Pinpoint the cell where the given text exists, returning its [X, Y] midpoint coordinate. 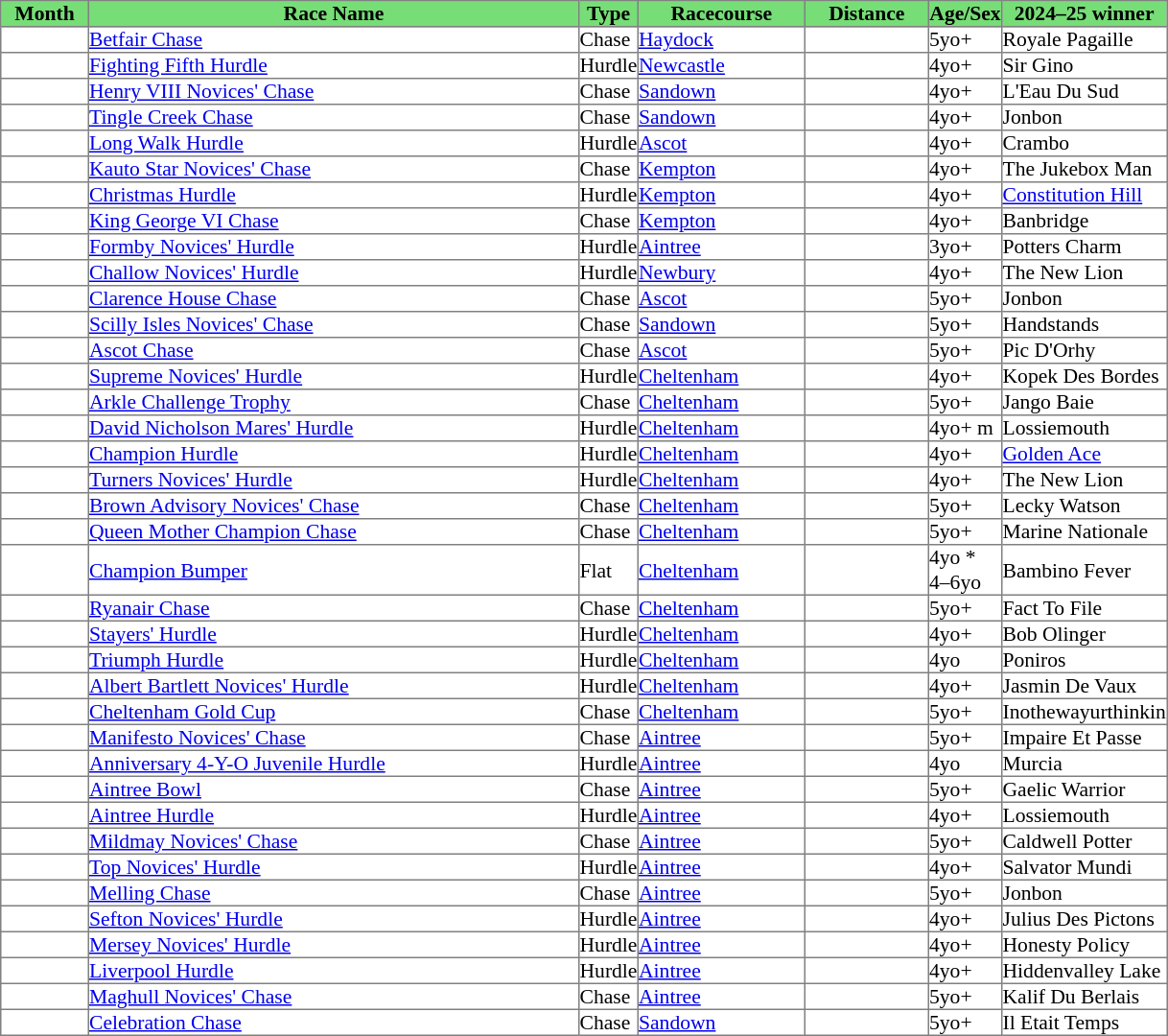
Arkle Challenge Trophy [334, 403]
Anniversary 4-Y-O Juvenile Hurdle [334, 764]
Flat [609, 570]
Julius Des Pictons [1085, 919]
Sefton Novices' Hurdle [334, 919]
Betfair Chase [334, 40]
Banbridge [1085, 221]
Inothewayurthinkin [1085, 712]
2024–25 winner [1085, 13]
Caldwell Potter [1085, 840]
Kalif Du Berlais [1085, 996]
Kauto Star Novices' Chase [334, 169]
Marine Nationale [1085, 531]
Racecourse [721, 13]
Sir Gino [1085, 65]
Maghull Novices' Chase [334, 996]
Month [45, 13]
Newcastle [721, 65]
The Jukebox Man [1085, 169]
Il Etait Temps [1085, 1023]
Newbury [721, 272]
Bob Olinger [1085, 633]
L'Eau Du Sud [1085, 92]
Ascot Chase [334, 351]
Cheltenham Gold Cup [334, 712]
Kopek Des Bordes [1085, 376]
Golden Ace [1085, 455]
Impaire Et Passe [1085, 737]
Ryanair Chase [334, 608]
Type [609, 13]
Tingle Creek Chase [334, 117]
Royale Pagaille [1085, 40]
Haydock [721, 40]
Turners Novices' Hurdle [334, 480]
Jasmin De Vaux [1085, 685]
Manifesto Novices' Chase [334, 737]
Gaelic Warrior [1085, 789]
Liverpool Hurdle [334, 971]
Potters Charm [1085, 247]
Celebration Chase [334, 1023]
Race Name [334, 13]
Melling Chase [334, 892]
Age/Sex [965, 13]
Murcia [1085, 764]
Champion Bumper [334, 570]
Jango Baie [1085, 403]
Aintree Hurdle [334, 815]
Distance [867, 13]
King George VI Chase [334, 221]
3yo+ [965, 247]
Honesty Policy [1085, 944]
Scilly Isles Novices' Chase [334, 324]
Clarence House Chase [334, 299]
Queen Mother Champion Chase [334, 531]
Crambo [1085, 144]
David Nicholson Mares' Hurdle [334, 428]
Hiddenvalley Lake [1085, 971]
Stayers' Hurdle [334, 633]
Henry VIII Novices' Chase [334, 92]
Albert Bartlett Novices' Hurdle [334, 685]
Salvator Mundi [1085, 867]
Challow Novices' Hurdle [334, 272]
Mersey Novices' Hurdle [334, 944]
4yo * 4–6yo [965, 570]
Long Walk Hurdle [334, 144]
Bambino Fever [1085, 570]
Brown Advisory Novices' Chase [334, 506]
Champion Hurdle [334, 455]
Formby Novices' Hurdle [334, 247]
Handstands [1085, 324]
Lecky Watson [1085, 506]
Pic D'Orhy [1085, 351]
Constitution Hill [1085, 196]
Christmas Hurdle [334, 196]
Mildmay Novices' Chase [334, 840]
Aintree Bowl [334, 789]
Fact To File [1085, 608]
Triumph Hurdle [334, 660]
Fighting Fifth Hurdle [334, 65]
Supreme Novices' Hurdle [334, 376]
4yo+ m [965, 428]
Top Novices' Hurdle [334, 867]
Poniros [1085, 660]
